Search for the cell housing the specified text and yield its [x, y] center coordinate. 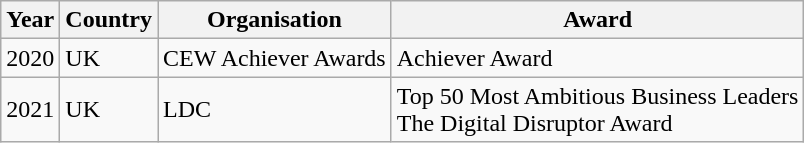
Organisation [275, 20]
Award [598, 20]
CEW Achiever Awards [275, 58]
2020 [30, 58]
LDC [275, 110]
Country [109, 20]
Achiever Award [598, 58]
2021 [30, 110]
Year [30, 20]
Top 50 Most Ambitious Business LeadersThe Digital Disruptor Award [598, 110]
